Extract the (x, y) coordinate from the center of the cell holding the provided text.  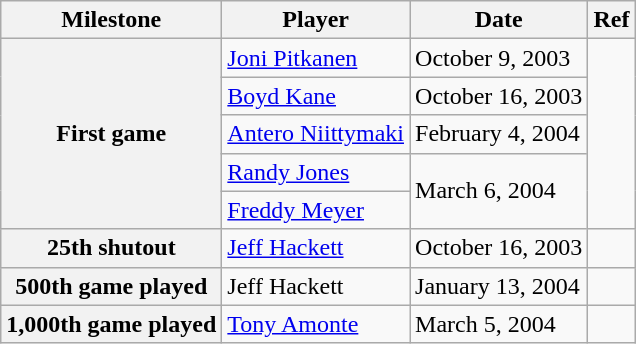
Milestone (112, 20)
October 9, 2003 (499, 58)
Boyd Kane (316, 96)
Date (499, 20)
March 5, 2004 (499, 324)
25th shutout (112, 248)
Tony Amonte (316, 324)
Randy Jones (316, 172)
First game (112, 134)
1,000th game played (112, 324)
Antero Niittymaki (316, 134)
Ref (612, 20)
March 6, 2004 (499, 191)
Freddy Meyer (316, 210)
Joni Pitkanen (316, 58)
February 4, 2004 (499, 134)
January 13, 2004 (499, 286)
500th game played (112, 286)
Player (316, 20)
